Extract the (X, Y) coordinate from the center of the cell holding the provided text.  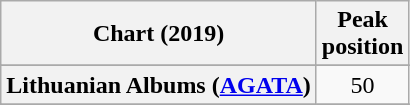
Lithuanian Albums (AGATA) (159, 85)
50 (362, 85)
Chart (2019) (159, 34)
Peakposition (362, 34)
